Identify which cell holds the provided text, then report its (X, Y) central coordinate. 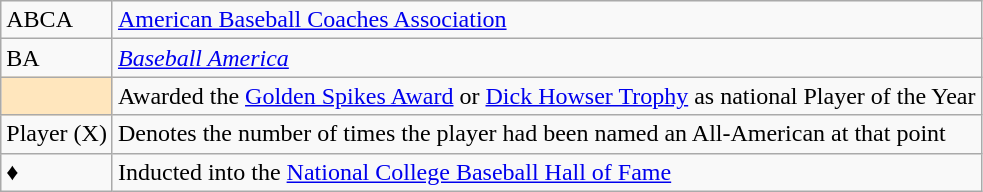
BA (57, 58)
Inducted into the National College Baseball Hall of Fame (546, 172)
Player (X) (57, 134)
Awarded the Golden Spikes Award or Dick Howser Trophy as national Player of the Year (546, 96)
♦ (57, 172)
American Baseball Coaches Association (546, 20)
Baseball America (546, 58)
ABCA (57, 20)
Denotes the number of times the player had been named an All-American at that point (546, 134)
